Capture the cell that displays the provided text and extract its [x, y] central coordinate. 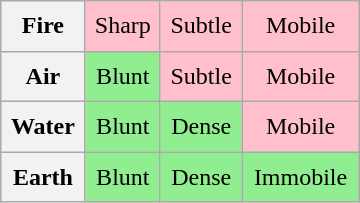
Water [43, 126]
Air [43, 76]
Sharp [122, 26]
Earth [43, 177]
Immobile [300, 177]
Fire [43, 26]
